Provide the (X, Y) coordinate of the cell's center where the given text is located.  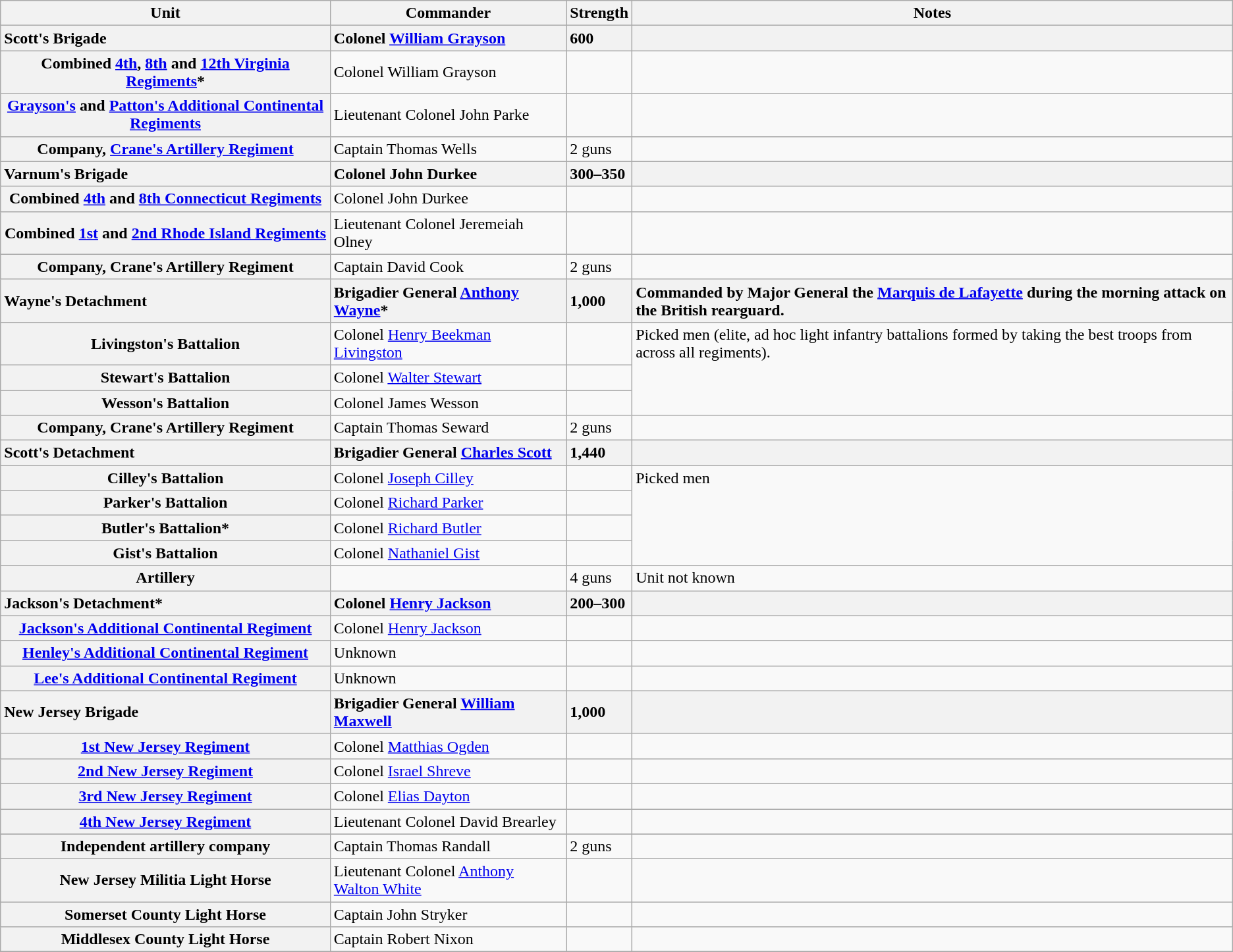
Brigadier General Charles Scott (448, 453)
Colonel Henry Beekman Livingston (448, 344)
Lieutenant Colonel Jeremeiah Olney (448, 233)
Somerset County Light Horse (166, 914)
1st New Jersey Regiment (166, 746)
Combined 4th and 8th Connecticut Regiments (166, 199)
Varnum's Brigade (166, 174)
Lieutenant Colonel Anthony Walton White (448, 881)
Captain Thomas Wells (448, 149)
Colonel Israel Shreve (448, 771)
3rd New Jersey Regiment (166, 796)
Combined 1st and 2nd Rhode Island Regiments (166, 233)
Captain David Cook (448, 267)
Combined 4th, 8th and 12th Virginia Regiments* (166, 72)
1,440 (599, 453)
Captain John Stryker (448, 914)
Scott's Detachment (166, 453)
Colonel Walter Stewart (448, 377)
Colonel Elias Dayton (448, 796)
Colonel Richard Butler (448, 528)
Lee's Additional Continental Regiment (166, 678)
Wayne's Detachment (166, 300)
300–350 (599, 174)
Parker's Battalion (166, 503)
Captain Thomas Seward (448, 428)
Grayson's and Patton's Additional Continental Regiments (166, 115)
Henley's Additional Continental Regiment (166, 653)
Jackson's Additional Continental Regiment (166, 628)
Picked men (elite, ad hoc light infantry battalions formed by taking the best troops from across all regiments). (933, 369)
Butler's Battalion* (166, 528)
Commander (448, 13)
Notes (933, 13)
Stewart's Battalion (166, 377)
Picked men (933, 516)
Wesson's Battalion (166, 402)
Colonel Nathaniel Gist (448, 553)
Captain Thomas Randall (448, 847)
New Jersey Militia Light Horse (166, 881)
Cilley's Battalion (166, 478)
4th New Jersey Regiment (166, 821)
4 guns (599, 578)
Colonel Matthias Ogden (448, 746)
Colonel Joseph Cilley (448, 478)
Unit not known (933, 578)
Jackson's Detachment* (166, 603)
Colonel James Wesson (448, 402)
200–300 (599, 603)
Colonel Richard Parker (448, 503)
Gist's Battalion (166, 553)
Unit (166, 13)
2nd New Jersey Regiment (166, 771)
Lieutenant Colonel David Brearley (448, 821)
600 (599, 38)
Strength (599, 13)
Brigadier General Anthony Wayne* (448, 300)
Artillery (166, 578)
Brigadier General William Maxwell (448, 712)
Lieutenant Colonel John Parke (448, 115)
Middlesex County Light Horse (166, 939)
New Jersey Brigade (166, 712)
Captain Robert Nixon (448, 939)
Scott's Brigade (166, 38)
Independent artillery company (166, 847)
Commanded by Major General the Marquis de Lafayette during the morning attack on the British rearguard. (933, 300)
Livingston's Battalion (166, 344)
